From the cell containing the given text, extract its center point as (X, Y) coordinate. 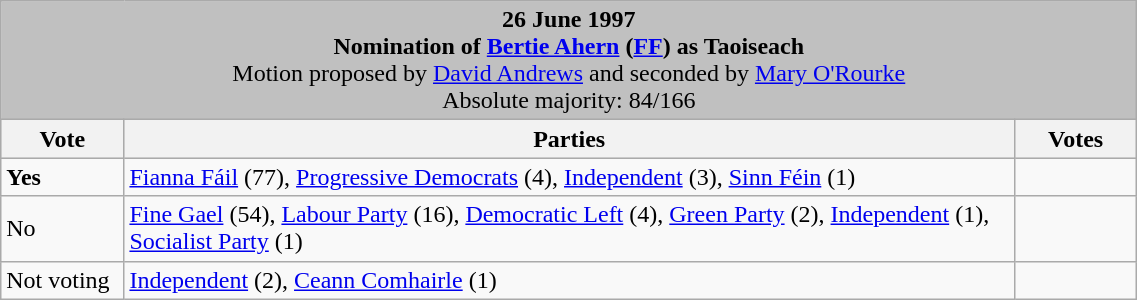
Independent (2), Ceann Comhairle (1) (570, 280)
Not voting (62, 280)
No (62, 228)
Yes (62, 177)
Votes (1075, 139)
Vote (62, 139)
Fianna Fáil (77), Progressive Democrats (4), Independent (3), Sinn Féin (1) (570, 177)
Parties (570, 139)
Fine Gael (54), Labour Party (16), Democratic Left (4), Green Party (2), Independent (1), Socialist Party (1) (570, 228)
26 June 1997Nomination of Bertie Ahern (FF) as TaoiseachMotion proposed by David Andrews and seconded by Mary O'RourkeAbsolute majority: 84/166 (569, 60)
